Detect which cell encompasses the target text, then output its (x, y) center coordinate. 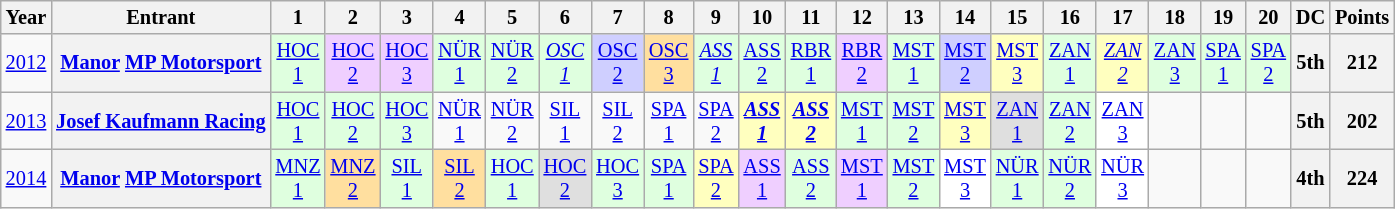
10 (762, 17)
2 (352, 17)
8 (668, 17)
DC (1310, 17)
6 (566, 17)
12 (862, 17)
13 (914, 17)
9 (716, 17)
212 (1362, 63)
20 (1268, 17)
202 (1362, 121)
MNZ1 (298, 178)
4th (1310, 178)
2014 (26, 178)
7 (618, 17)
11 (811, 17)
16 (1070, 17)
Entrant (160, 17)
4 (460, 17)
MNZ2 (352, 178)
17 (1122, 17)
Josef Kaufmann Racing (160, 121)
RBR1 (811, 63)
Year (26, 17)
5 (512, 17)
Points (1362, 17)
RBR2 (862, 63)
OSC2 (618, 63)
18 (1175, 17)
15 (1018, 17)
19 (1224, 17)
OSC1 (566, 63)
OSC3 (668, 63)
14 (965, 17)
2013 (26, 121)
NÜR3 (1122, 178)
3 (406, 17)
2012 (26, 63)
1 (298, 17)
224 (1362, 178)
